Output the (X, Y) coordinate of the center of the cell containing the given text.  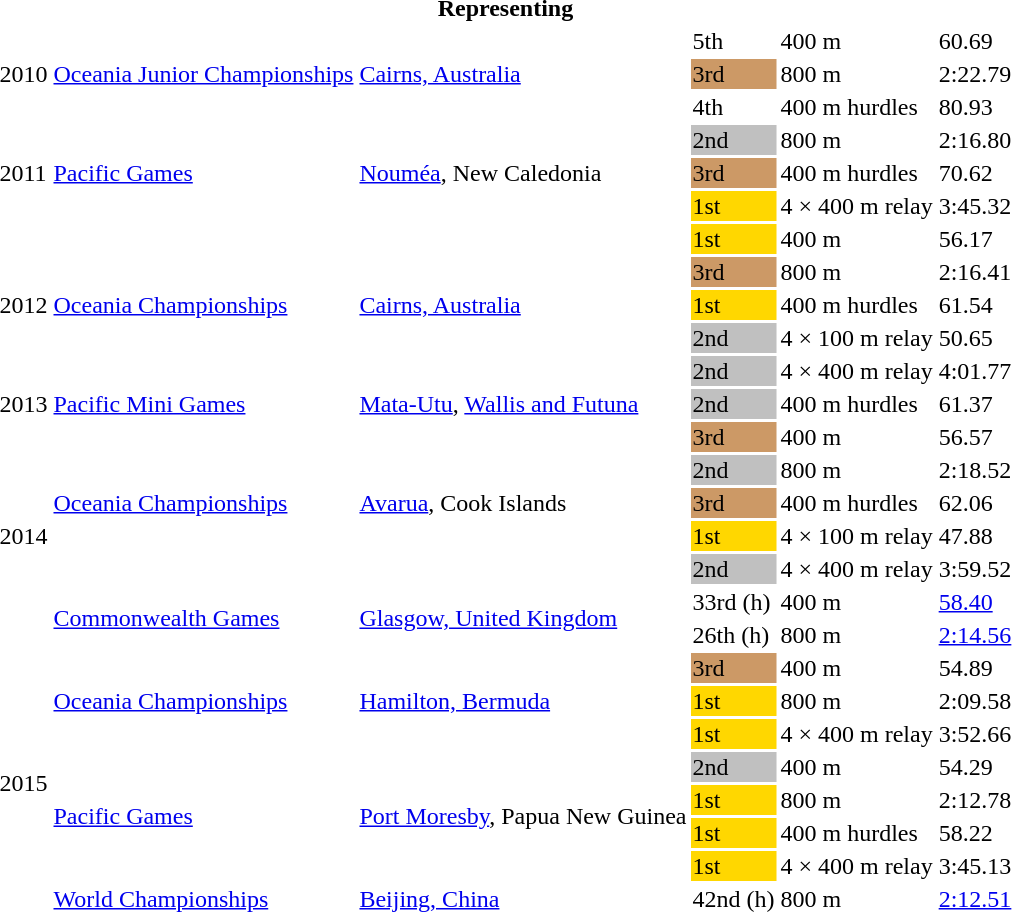
Glasgow, United Kingdom (523, 618)
Nouméa, New Caledonia (523, 173)
Mata-Utu, Wallis and Futuna (523, 404)
4th (734, 107)
Avarua, Cook Islands (523, 503)
26th (h) (734, 635)
Port Moresby, Papua New Guinea (523, 816)
Commonwealth Games (204, 618)
Oceania Junior Championships (204, 74)
5th (734, 41)
33rd (h) (734, 602)
Hamilton, Bermuda (523, 701)
Pacific Mini Games (204, 404)
